Provide the [X, Y] coordinate of the cell's center where the given text is located.  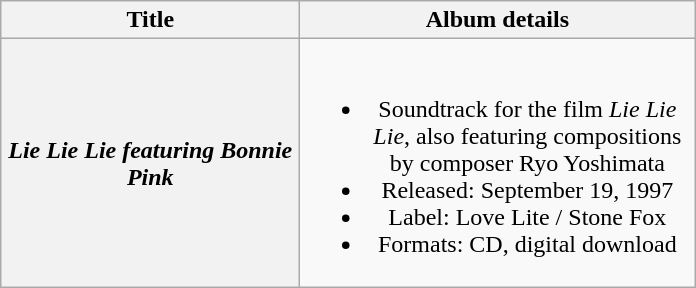
Album details [498, 20]
Title [150, 20]
Lie Lie Lie featuring Bonnie Pink [150, 163]
